Return the (X, Y) coordinate for the center point of the cell that contains the specified text.  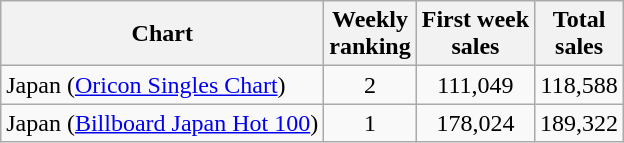
Totalsales (580, 34)
111,049 (475, 85)
Chart (162, 34)
189,322 (580, 123)
Japan (Billboard Japan Hot 100) (162, 123)
178,024 (475, 123)
Weeklyranking (370, 34)
Japan (Oricon Singles Chart) (162, 85)
1 (370, 123)
2 (370, 85)
118,588 (580, 85)
First weeksales (475, 34)
